Pinpoint the cell where the given text exists, returning its [X, Y] midpoint coordinate. 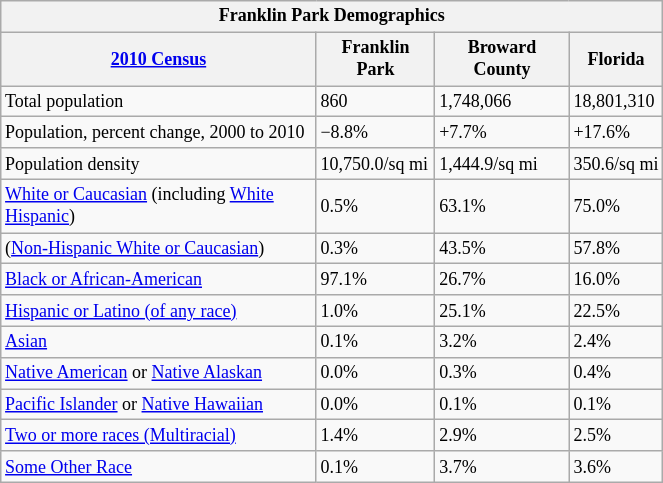
Hispanic or Latino (of any race) [158, 310]
+7.7% [502, 132]
+17.6% [616, 132]
Two or more races (Multiracial) [158, 436]
−8.8% [376, 132]
Some Other Race [158, 466]
Florida [616, 59]
Black or African-American [158, 280]
75.0% [616, 206]
1.0% [376, 310]
1.4% [376, 436]
Native American or Native Alaskan [158, 372]
57.8% [616, 248]
43.5% [502, 248]
Total population [158, 102]
2.4% [616, 342]
2.5% [616, 436]
22.5% [616, 310]
White or Caucasian (including White Hispanic) [158, 206]
18,801,310 [616, 102]
10,750.0/sq mi [376, 164]
25.1% [502, 310]
Franklin Park [376, 59]
0.5% [376, 206]
Population, percent change, 2000 to 2010 [158, 132]
Pacific Islander or Native Hawaiian [158, 404]
2010 Census [158, 59]
3.2% [502, 342]
97.1% [376, 280]
Broward County [502, 59]
(Non-Hispanic White or Caucasian) [158, 248]
1,444.9/sq mi [502, 164]
63.1% [502, 206]
26.7% [502, 280]
350.6/sq mi [616, 164]
860 [376, 102]
3.6% [616, 466]
3.7% [502, 466]
0.4% [616, 372]
Franklin Park Demographics [332, 16]
1,748,066 [502, 102]
16.0% [616, 280]
Population density [158, 164]
Asian [158, 342]
2.9% [502, 436]
